Pinpoint the cell where the given text exists, returning its [X, Y] midpoint coordinate. 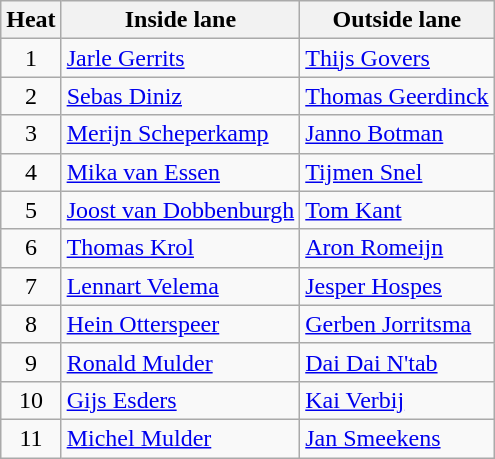
11 [31, 438]
Dai Dai N'tab [397, 362]
Hein Otterspeer [180, 324]
6 [31, 248]
Outside lane [397, 20]
Lennart Velema [180, 286]
Tijmen Snel [397, 172]
Tom Kant [397, 210]
Ronald Mulder [180, 362]
7 [31, 286]
Heat [31, 20]
1 [31, 58]
Gijs Esders [180, 400]
8 [31, 324]
Thomas Geerdinck [397, 96]
9 [31, 362]
10 [31, 400]
3 [31, 134]
4 [31, 172]
Michel Mulder [180, 438]
5 [31, 210]
Thijs Govers [397, 58]
Gerben Jorritsma [397, 324]
2 [31, 96]
Sebas Diniz [180, 96]
Aron Romeijn [397, 248]
Jan Smeekens [397, 438]
Inside lane [180, 20]
Mika van Essen [180, 172]
Joost van Dobbenburgh [180, 210]
Kai Verbij [397, 400]
Janno Botman [397, 134]
Thomas Krol [180, 248]
Jesper Hospes [397, 286]
Jarle Gerrits [180, 58]
Merijn Scheperkamp [180, 134]
